Provide the (X, Y) coordinate of the cell's center where the given text is located.  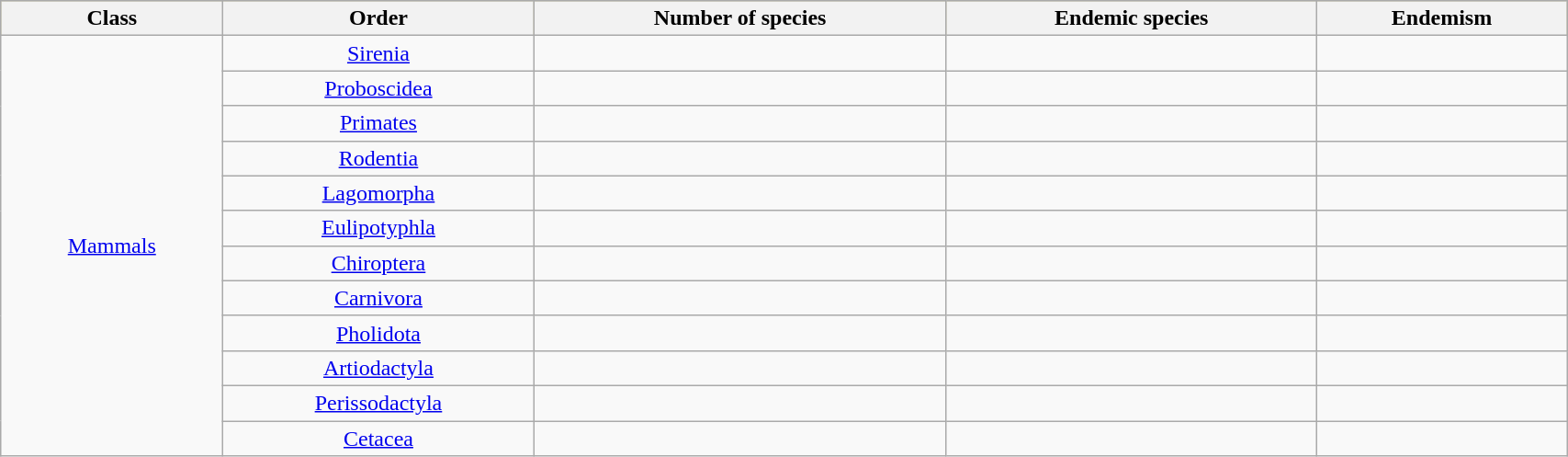
Primates (378, 123)
Rodentia (378, 158)
Eulipotyphla (378, 228)
Endemism (1441, 18)
Sirenia (378, 53)
Chiroptera (378, 263)
Lagomorpha (378, 193)
Order (378, 18)
Carnivora (378, 298)
Endemic species (1132, 18)
Cetacea (378, 439)
Class (112, 18)
Number of species (740, 18)
Artiodactyla (378, 368)
Pholidota (378, 333)
Perissodactyla (378, 403)
Mammals (112, 246)
Proboscidea (378, 88)
